Locate the cell with the specified text and output its [x, y] center coordinate. 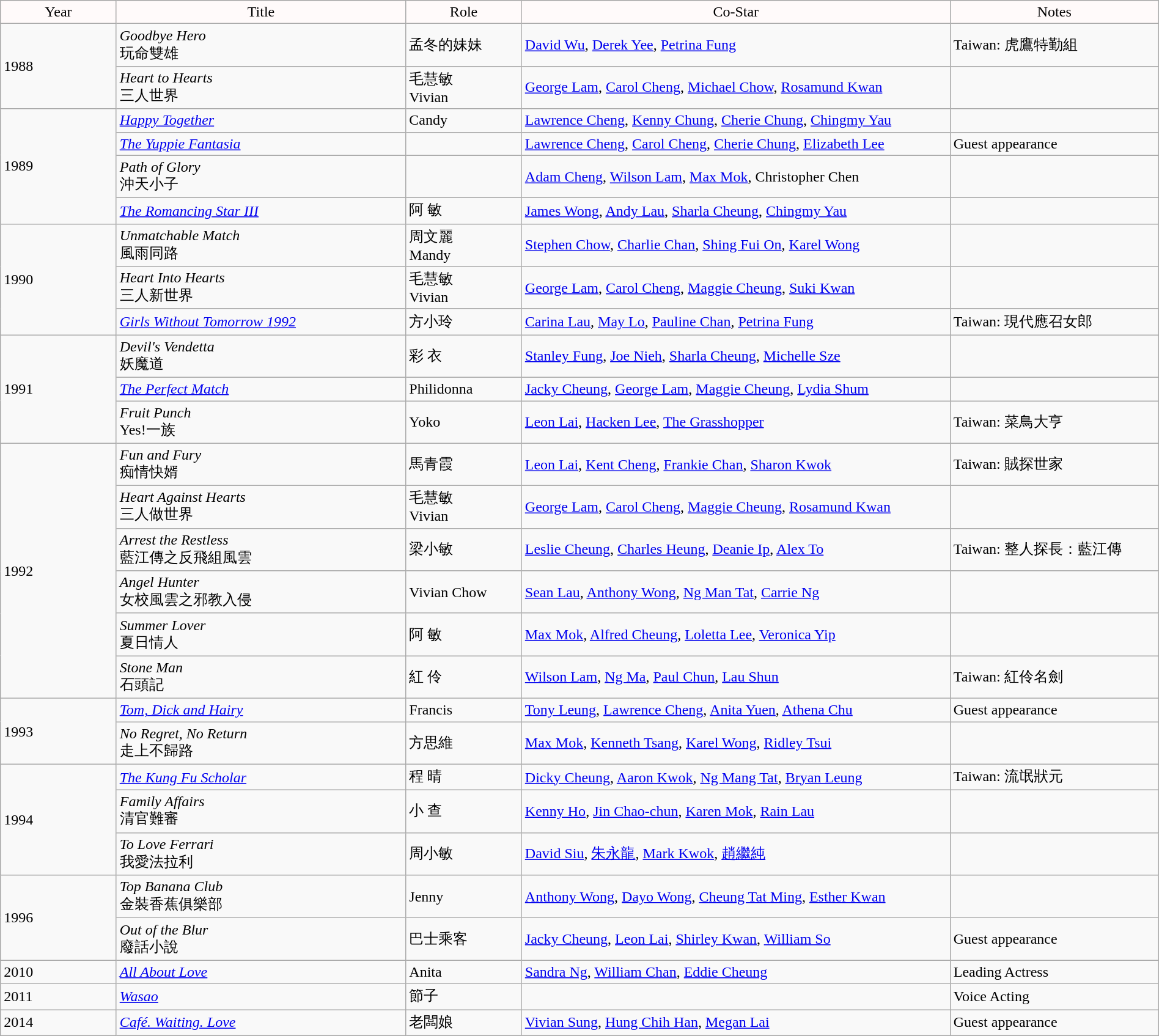
巴士乘客 [463, 939]
Unmatchable Match風雨同路 [261, 245]
Goodbye Hero玩命雙雄 [261, 45]
Leon Lai, Kent Cheng, Frankie Chan, Sharon Kwok [736, 465]
Title [261, 12]
David Wu, Derek Yee, Petrina Fung [736, 45]
Vivian Sung, Hung Chih Han, Megan Lai [736, 1023]
Angel Hunter女校風雲之邪教入侵 [261, 592]
Devil's Vendetta妖魔道 [261, 356]
Taiwan: 虎鷹特勤組 [1054, 45]
Taiwan: 紅伶名劍 [1054, 677]
2014 [59, 1023]
方思維 [463, 743]
Voice Acting [1054, 996]
Sean Lau, Anthony Wong, Ng Man Tat, Carrie Ng [736, 592]
程 晴 [463, 777]
Taiwan: 流氓狀元 [1054, 777]
Candy [463, 120]
1994 [59, 820]
Leading Actress [1054, 972]
Heart Into Hearts三人新世界 [261, 288]
No Regret, No Return走上不歸路 [261, 743]
Summer Lover夏日情人 [261, 634]
1993 [59, 731]
1989 [59, 166]
Taiwan: 現代應召女郎 [1054, 321]
Philidonna [463, 389]
Taiwan: 賊探世家 [1054, 465]
周文麗Mandy [463, 245]
Leslie Cheung, Charles Heung, Deanie Ip, Alex To [736, 549]
All About Love [261, 972]
Wasao [261, 996]
Lawrence Cheng, Kenny Chung, Cherie Chung, Chingmy Yau [736, 120]
Year [59, 12]
James Wong, Andy Lau, Sharla Cheung, Chingmy Yau [736, 211]
Girls Without Tomorrow 1992 [261, 321]
Max Mok, Alfred Cheung, Loletta Lee, Veronica Yip [736, 634]
Max Mok, Kenneth Tsang, Karel Wong, Ridley Tsui [736, 743]
The Romancing Star III [261, 211]
Carina Lau, May Lo, Pauline Chan, Petrina Fung [736, 321]
Anthony Wong, Dayo Wong, Cheung Tat Ming, Esther Kwan [736, 897]
Heart to Hearts三人世界 [261, 87]
孟冬的妹妹 [463, 45]
Yoko [463, 422]
The Yuppie Fantasia [261, 144]
Wilson Lam, Ng Ma, Paul Chun, Lau Shun [736, 677]
Notes [1054, 12]
Happy Together [261, 120]
Co-Star [736, 12]
Jacky Cheung, Leon Lai, Shirley Kwan, William So [736, 939]
1996 [59, 918]
To Love Ferrari我愛法拉利 [261, 854]
節子 [463, 996]
方小玲 [463, 321]
Dicky Cheung, Aaron Kwok, Ng Mang Tat, Bryan Leung [736, 777]
老闆娘 [463, 1023]
David Siu, 朱永龍, Mark Kwok, 趙繼純 [736, 854]
George Lam, Carol Cheng, Michael Chow, Rosamund Kwan [736, 87]
The Perfect Match [261, 389]
梁小敏 [463, 549]
Arrest the Restless藍江傳之反飛組風雲 [261, 549]
Out of the Blur廢話小說 [261, 939]
1988 [59, 66]
Fun and Fury痴情快婿 [261, 465]
Fruit PunchYes!一族 [261, 422]
Role [463, 12]
1992 [59, 571]
Anita [463, 972]
周小敏 [463, 854]
小 查 [463, 812]
Jacky Cheung, George Lam, Maggie Cheung, Lydia Shum [736, 389]
1990 [59, 279]
Lawrence Cheng, Carol Cheng, Cherie Chung, Elizabeth Lee [736, 144]
Stanley Fung, Joe Nieh, Sharla Cheung, Michelle Sze [736, 356]
Taiwan: 整人探長：藍江傳 [1054, 549]
2011 [59, 996]
Taiwan: 菜鳥大亨 [1054, 422]
Adam Cheng, Wilson Lam, Max Mok, Christopher Chen [736, 177]
Café. Waiting. Love [261, 1023]
Top Banana Club金裝香蕉俱樂部 [261, 897]
紅 伶 [463, 677]
Sandra Ng, William Chan, Eddie Cheung [736, 972]
Tom, Dick and Hairy [261, 710]
Family Affairs清官難審 [261, 812]
Jenny [463, 897]
Stone Man石頭記 [261, 677]
Francis [463, 710]
Tony Leung, Lawrence Cheng, Anita Yuen, Athena Chu [736, 710]
George Lam, Carol Cheng, Maggie Cheung, Rosamund Kwan [736, 507]
Stephen Chow, Charlie Chan, Shing Fui On, Karel Wong [736, 245]
彩 衣 [463, 356]
Path of Glory沖天小子 [261, 177]
Kenny Ho, Jin Chao-chun, Karen Mok, Rain Lau [736, 812]
The Kung Fu Scholar [261, 777]
Vivian Chow [463, 592]
1991 [59, 389]
Leon Lai, Hacken Lee, The Grasshopper [736, 422]
2010 [59, 972]
馬青霞 [463, 465]
Heart Against Hearts三人做世界 [261, 507]
George Lam, Carol Cheng, Maggie Cheung, Suki Kwan [736, 288]
